Return (X, Y) of the center of cell containing provided text 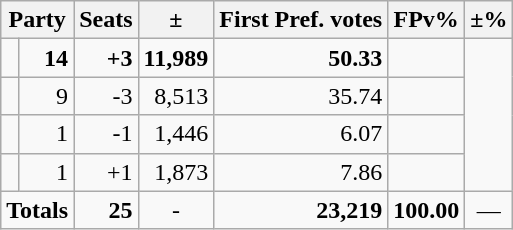
100.00 (426, 210)
1,873 (176, 172)
First Pref. votes (301, 20)
11,989 (176, 58)
Party (38, 20)
FPv% (426, 20)
25 (106, 210)
7.86 (301, 172)
+3 (106, 58)
14 (46, 58)
Seats (106, 20)
±% (489, 20)
+1 (106, 172)
— (489, 210)
50.33 (301, 58)
6.07 (301, 134)
-1 (106, 134)
8,513 (176, 96)
9 (46, 96)
- (176, 210)
± (176, 20)
1,446 (176, 134)
Totals (38, 210)
23,219 (301, 210)
35.74 (301, 96)
-3 (106, 96)
